From the cell containing the given text, extract its center point as [X, Y] coordinate. 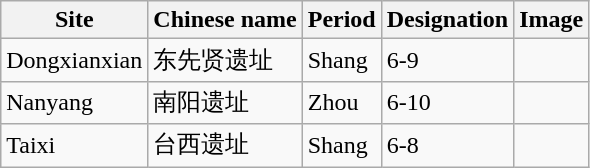
6-10 [447, 102]
Taixi [74, 146]
Image [552, 20]
Designation [447, 20]
Nanyang [74, 102]
Dongxianxian [74, 60]
Chinese name [225, 20]
6-9 [447, 60]
Site [74, 20]
台西遗址 [225, 146]
6-8 [447, 146]
Zhou [342, 102]
东先贤遗址 [225, 60]
南阳遗址 [225, 102]
Period [342, 20]
